Scan for the cell matching the given text and deliver its [X, Y] coordinate at center. 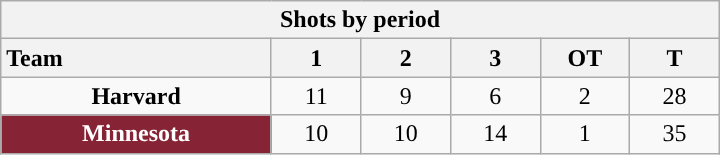
9 [406, 96]
Minnesota [136, 134]
OT [585, 58]
6 [496, 96]
Team [136, 58]
3 [496, 58]
Shots by period [360, 20]
28 [675, 96]
14 [496, 134]
35 [675, 134]
Harvard [136, 96]
T [675, 58]
11 [316, 96]
